Pinpoint the cell where the given text exists, returning its (X, Y) midpoint coordinate. 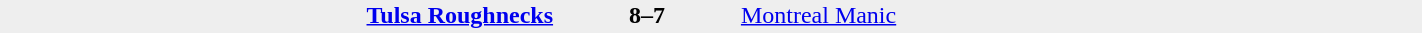
Tulsa Roughnecks (384, 15)
8–7 (648, 15)
Montreal Manic (910, 15)
